Find where the given text appears and provide that cell's center as (x, y) coordinate. 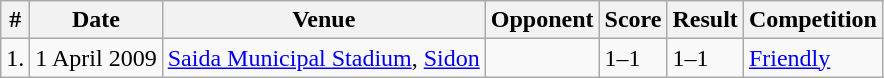
Opponent (542, 20)
Competition (812, 20)
# (16, 20)
Result (705, 20)
1 April 2009 (96, 58)
Venue (324, 20)
Score (633, 20)
Friendly (812, 58)
Date (96, 20)
Saida Municipal Stadium, Sidon (324, 58)
1. (16, 58)
